Capture the cell that displays the provided text and extract its (X, Y) central coordinate. 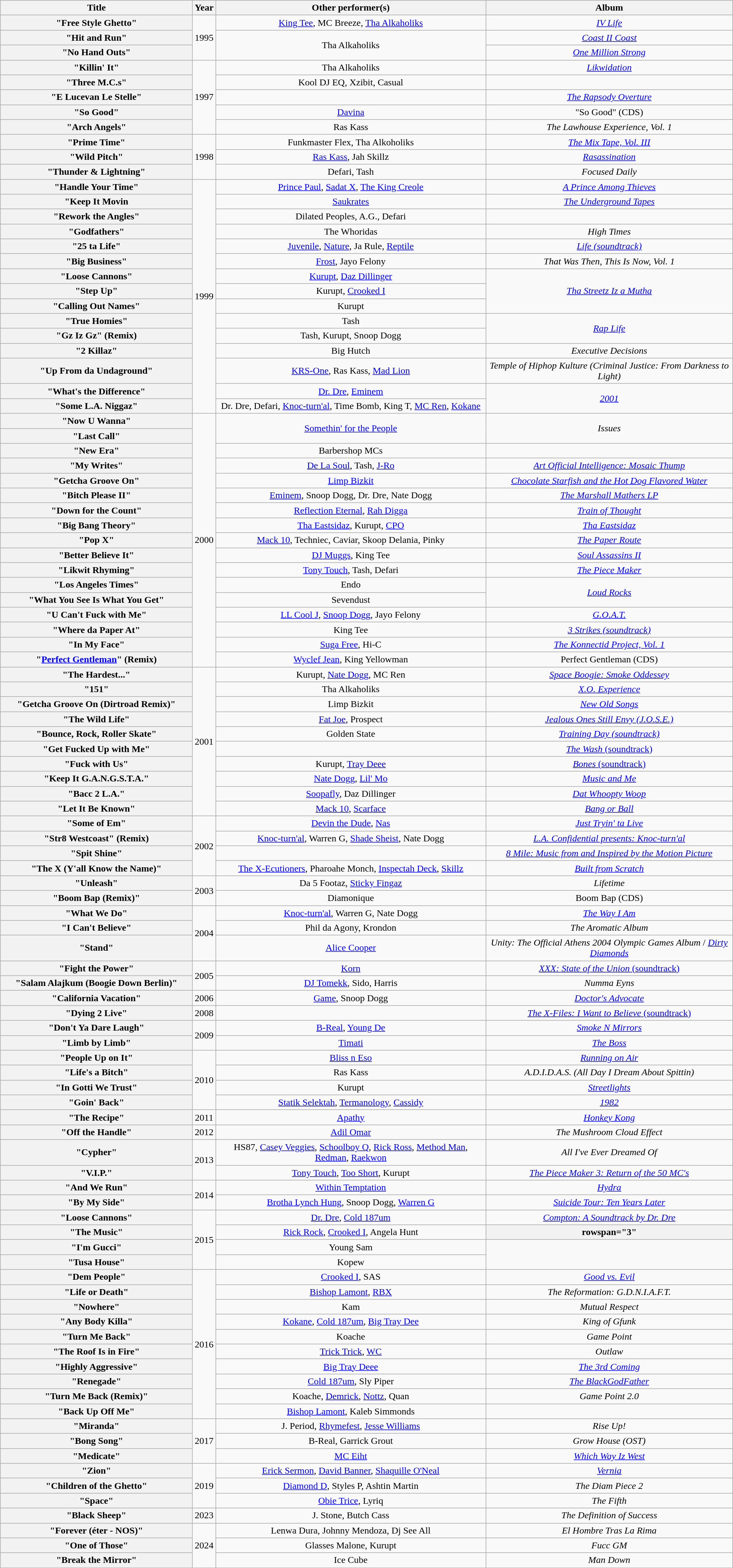
"Some of Em" (96, 823)
Knoc-turn'al, Warren G, Shade Sheist, Nate Dogg (351, 838)
The X-Ecutioners, Pharoahe Monch, Inspectah Deck, Skillz (351, 868)
2010 (204, 1080)
The X-Files: I Want to Believe (soundtrack) (609, 1013)
Running on Air (609, 1058)
Music and Me (609, 779)
A.D.I.D.A.S. (All Day I Dream About Spittin) (609, 1072)
The Reformation: G.D.N.I.A.F.T. (609, 1292)
Fat Joe, Prospect (351, 719)
Da 5 Footaz, Sticky Fingaz (351, 883)
Kokane, Cold 187um, Big Tray Dee (351, 1322)
The 3rd Coming (609, 1366)
"Arch Angels" (96, 127)
1997 (204, 97)
Game, Snoop Dogg (351, 998)
Boom Bap (CDS) (609, 898)
"Space" (96, 1501)
2006 (204, 998)
"Back Up Off Me" (96, 1411)
Wyclef Jean, King Yellowman (351, 659)
DJ Tomekk, Sido, Harris (351, 983)
Lenwa Dura, Johnny Mendoza, Dj See All (351, 1530)
2024 (204, 1545)
Streetlights (609, 1087)
Loud Rocks (609, 592)
The Fifth (609, 1501)
A Prince Among Thieves (609, 187)
Compton: A Soundtrack by Dr. Dre (609, 1217)
The Whoridas (351, 231)
Other performer(s) (351, 8)
Diamond D, Styles P, Ashtin Martin (351, 1486)
"Limb by Limb" (96, 1043)
"Turn Me Back" (96, 1337)
"Bong Song" (96, 1441)
"The Hardest..." (96, 674)
3 Strikes (soundtrack) (609, 629)
2012 (204, 1132)
The BlackGodFather (609, 1381)
The Piece Maker (609, 570)
2003 (204, 890)
G.O.A.T. (609, 615)
2015 (204, 1240)
"Miranda" (96, 1426)
Bang or Ball (609, 808)
One Million Strong (609, 52)
Album (609, 8)
Space Boogie: Smoke Oddessey (609, 674)
King Tee (351, 629)
The Lawhouse Experience, Vol. 1 (609, 127)
Honkey Kong (609, 1117)
The Boss (609, 1043)
"Gz Iz Gz" (Remix) (96, 336)
"Nowhere" (96, 1307)
The Definition of Success (609, 1516)
"Calling Out Names" (96, 306)
Young Sam (351, 1247)
The Paper Route (609, 540)
Training Day (soundtrack) (609, 734)
Numma Eyns (609, 983)
Apathy (351, 1117)
J. Stone, Butch Cass (351, 1516)
Erick Sermon, David Banner, Shaquille O'Neal (351, 1471)
2000 (204, 540)
Juvenile, Nature, Ja Rule, Reptile (351, 246)
Fucc GM (609, 1545)
Dr. Dre, Eminem (351, 391)
"Wild Pitch" (96, 157)
Jealous Ones Still Envy (J.O.S.E.) (609, 719)
Title (96, 8)
"Getcha Groove On" (96, 481)
That Was Then, This Is Now, Vol. 1 (609, 261)
Eminem, Snoop Dogg, Dr. Dre, Nate Dogg (351, 496)
"Prime Time" (96, 142)
Just Tryin' ta Live (609, 823)
Perfect Gentleman (CDS) (609, 659)
"Big Bang Theory" (96, 525)
"Boom Bap (Remix)" (96, 898)
"Los Angeles Times" (96, 585)
B-Real, Garrick Grout (351, 1441)
Cold 187um, Sly Piper (351, 1381)
"Unleash" (96, 883)
8 Mile: Music from and Inspired by the Motion Picture (609, 853)
Adil Omar (351, 1132)
Soopafly, Daz Dillinger (351, 794)
Somethin' for the People (351, 428)
Brotha Lynch Hung, Snoop Dogg, Warren G (351, 1203)
"Medicate" (96, 1456)
Trick Trick, WC (351, 1351)
"Cypher" (96, 1152)
Dr. Dre, Defari, Knoc-turn'al, Time Bomb, King T, MC Ren, Kokane (351, 406)
Dat Whoopty Woop (609, 794)
Rap Life (609, 328)
El Hombre Tras La Rima (609, 1530)
"25 ta Life" (96, 246)
"My Writes" (96, 466)
Big Tray Deee (351, 1366)
Built from Scratch (609, 868)
Hydra (609, 1188)
"California Vacation" (96, 998)
"Step Up" (96, 291)
Korn (351, 968)
"So Good" (CDS) (609, 112)
Which Way Iz West (609, 1456)
Train of Thought (609, 510)
Dr. Dre, Cold 187um (351, 1217)
Sevendust (351, 600)
"Zion" (96, 1471)
The Way I Am (609, 913)
"The Music" (96, 1232)
"2 Killaz" (96, 351)
Big Hutch (351, 351)
Suga Free, Hi-C (351, 644)
IV Life (609, 23)
Reflection Eternal, Rah Digga (351, 510)
"Forever (éter - NOS)" (96, 1530)
King of Gfunk (609, 1322)
Suicide Tour: Ten Years Later (609, 1203)
Likwidation (609, 67)
"Likwit Rhyming" (96, 570)
"151" (96, 689)
DJ Muggs, King Tee (351, 555)
Year (204, 8)
"Thunder & Lightning" (96, 172)
"The Recipe" (96, 1117)
Ras Kass, Jah Skillz (351, 157)
"By My Side" (96, 1203)
Issues (609, 428)
De La Soul, Tash, J-Ro (351, 466)
Tash (351, 321)
Bliss n Eso (351, 1058)
Saukrates (351, 202)
2008 (204, 1013)
"Keep It G.A.N.G.S.T.A." (96, 779)
"Big Business" (96, 261)
Chocolate Starfish and the Hot Dog Flavored Water (609, 481)
"Tusa House" (96, 1262)
Executive Decisions (609, 351)
LL Cool J, Snoop Dogg, Jayo Felony (351, 615)
Mack 10, Techniec, Caviar, Skoop Delania, Pinky (351, 540)
Mack 10, Scarface (351, 808)
"What We Do" (96, 913)
1999 (204, 297)
Ice Cube (351, 1560)
Kurupt, Nate Dogg, MC Ren (351, 674)
All I've Ever Dreamed Of (609, 1152)
"Godfathers" (96, 231)
Tash, Kurupt, Snoop Dogg (351, 336)
1995 (204, 38)
Art Official Intelligence: Mosaic Thump (609, 466)
"Hit and Run" (96, 38)
2004 (204, 933)
"And We Run" (96, 1188)
"Renegade" (96, 1381)
"Str8 Westcoast" (Remix) (96, 838)
Barbershop MCs (351, 451)
"Stand" (96, 948)
Rick Rock, Crooked I, Angela Hunt (351, 1232)
Bishop Lamont, RBX (351, 1292)
"Better Believe It" (96, 555)
Game Point 2.0 (609, 1396)
B-Real, Young De (351, 1028)
Temple of Hiphop Kulture (Criminal Justice: From Darkness to Light) (609, 371)
"Spit Shine" (96, 853)
1982 (609, 1102)
"The Wild Life" (96, 719)
Kurupt, Crooked I (351, 291)
"I'm Gucci" (96, 1247)
Prince Paul, Sadat X, The King Creole (351, 187)
Alice Cooper (351, 948)
"Free Style Ghetto" (96, 23)
"Turn Me Back (Remix)" (96, 1396)
Vernia (609, 1471)
New Old Songs (609, 704)
High Times (609, 231)
"Last Call" (96, 436)
Obie Trice, Lyriq (351, 1501)
Tony Touch, Too Short, Kurupt (351, 1172)
"The X (Y'all Know the Name)" (96, 868)
2005 (204, 976)
The Piece Maker 3: Return of the 50 MC's (609, 1172)
The Rapsody Overture (609, 97)
Endo (351, 585)
Smoke N Mirrors (609, 1028)
XXX: State of the Union (soundtrack) (609, 968)
The Mushroom Cloud Effect (609, 1132)
"Fuck with Us" (96, 764)
The Aromatic Album (609, 928)
2011 (204, 1117)
The Underground Tapes (609, 202)
"Don't Ya Dare Laugh" (96, 1028)
Within Temptation (351, 1188)
2017 (204, 1441)
Unity: The Official Athens 2004 Olympic Games Album / Dirty Diamonds (609, 948)
"Bacc 2 L.A." (96, 794)
Phil da Agony, Krondon (351, 928)
"Bitch Please II" (96, 496)
Nate Dogg, Lil' Mo (351, 779)
Funkmaster Flex, Tha Alkoholiks (351, 142)
Statik Selektah, Termanology, Cassidy (351, 1102)
Rise Up! (609, 1426)
KRS-One, Ras Kass, Mad Lion (351, 371)
2013 (204, 1159)
Kurupt, Tray Deee (351, 764)
"Children of the Ghetto" (96, 1486)
Bishop Lamont, Kaleb Simmonds (351, 1411)
"Now U Wanna" (96, 421)
HS87, Casey Veggies, Schoolboy Q, Rick Ross, Method Man, Redman, Raekwon (351, 1152)
Tony Touch, Tash, Defari (351, 570)
The Diam Piece 2 (609, 1486)
Timati (351, 1043)
"Down for the Count" (96, 510)
"Highly Aggressive" (96, 1366)
2014 (204, 1195)
"People Up on It" (96, 1058)
L.A. Confidential presents: Knoc-turn'al (609, 838)
"Keep It Movin (96, 202)
Kool DJ EQ, Xzibit, Casual (351, 82)
"Life or Death" (96, 1292)
"Rework the Angles" (96, 217)
"Perfect Gentleman" (Remix) (96, 659)
1998 (204, 157)
Life (soundtrack) (609, 246)
"True Homies" (96, 321)
Tha Eastsidaz, Kurupt, CPO (351, 525)
The Wash (soundtrack) (609, 749)
"Goin' Back" (96, 1102)
"Salam Alajkum (Boogie Down Berlin)" (96, 983)
Lifetime (609, 883)
"No Hand Outs" (96, 52)
2002 (204, 846)
"Dying 2 Live" (96, 1013)
Doctor's Advocate (609, 998)
"In My Face" (96, 644)
Koache, Demrick, Nottz, Quan (351, 1396)
Frost, Jayo Felony (351, 261)
2016 (204, 1344)
"Fight the Power" (96, 968)
"Let It Be Known" (96, 808)
"The Roof Is in Fire" (96, 1351)
Crooked I, SAS (351, 1277)
"Any Body Killa" (96, 1322)
The Konnectid Project, Vol. 1 (609, 644)
MC Eiht (351, 1456)
"In Gotti We Trust" (96, 1087)
"What You See Is What You Get" (96, 600)
Diamonique (351, 898)
Davina (351, 112)
"Getcha Groove On (Dirtroad Remix)" (96, 704)
"Black Sheep" (96, 1516)
"Bounce, Rock, Roller Skate" (96, 734)
2019 (204, 1486)
Outlaw (609, 1351)
Grow House (OST) (609, 1441)
Man Down (609, 1560)
Good vs. Evil (609, 1277)
Dilated Peoples, A.G., Defari (351, 217)
"New Era" (96, 451)
"Off the Handle" (96, 1132)
Rasassination (609, 157)
Bones (soundtrack) (609, 764)
"Up From da Undaground" (96, 371)
Focused Daily (609, 172)
Tha Streetz Iz a Mutha (609, 291)
King Tee, MC Breeze, Tha Alkaholiks (351, 23)
"E Lucevan Le Stelle" (96, 97)
"Handle Your Time" (96, 187)
"What's the Difference" (96, 391)
2009 (204, 1035)
"Break the Mirror" (96, 1560)
Coast II Coast (609, 38)
"V.I.P." (96, 1172)
"Killin' It" (96, 67)
Kopew (351, 1262)
Golden State (351, 734)
The Mix Tape, Vol. III (609, 142)
"Where da Paper At" (96, 629)
"I Can't Believe" (96, 928)
Kam (351, 1307)
"Some L.A. Niggaz" (96, 406)
"U Can't Fuck with Me" (96, 615)
Knoc-turn'al, Warren G, Nate Dogg (351, 913)
Mutual Respect (609, 1307)
rowspan="3" (609, 1232)
"One of Those" (96, 1545)
Kurupt, Daz Dillinger (351, 276)
"Life's a Bitch" (96, 1072)
Devin the Dude, Nas (351, 823)
Glasses Malone, Kurupt (351, 1545)
Tha Eastsidaz (609, 525)
2023 (204, 1516)
Game Point (609, 1337)
"Three M.C.s" (96, 82)
"Pop X" (96, 540)
The Marshall Mathers LP (609, 496)
Defari, Tash (351, 172)
Koache (351, 1337)
"So Good" (96, 112)
Soul Assassins II (609, 555)
J. Period, Rhymefest, Jesse Williams (351, 1426)
X.O. Experience (609, 689)
"Dem People" (96, 1277)
"Get Fucked Up with Me" (96, 749)
